Find where the given text appears and provide that cell's center as (x, y) coordinate. 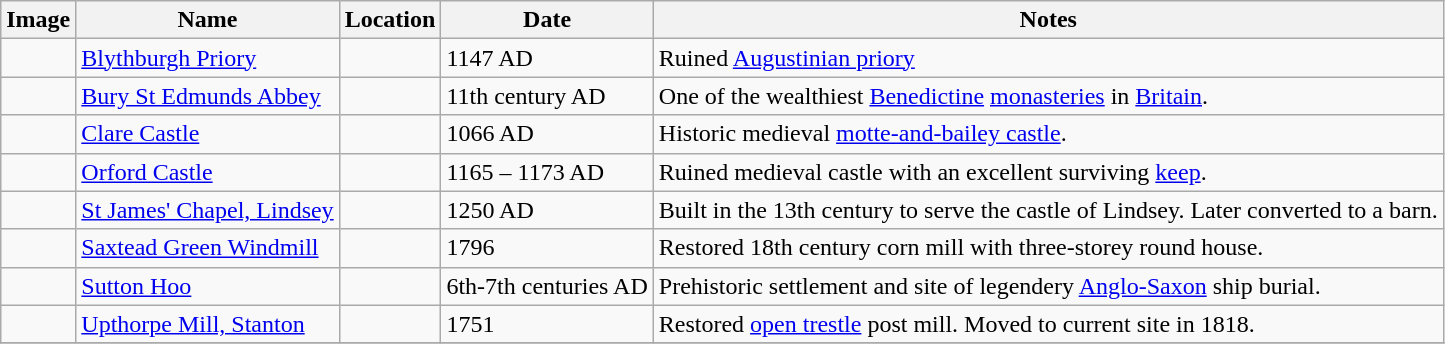
11th century AD (547, 96)
Notes (1048, 20)
1066 AD (547, 134)
Bury St Edmunds Abbey (208, 96)
Location (390, 20)
6th-7th centuries AD (547, 286)
1250 AD (547, 210)
Clare Castle (208, 134)
St James' Chapel, Lindsey (208, 210)
Restored open trestle post mill. Moved to current site in 1818. (1048, 324)
Name (208, 20)
Image (38, 20)
Blythburgh Priory (208, 58)
1165 – 1173 AD (547, 172)
One of the wealthiest Benedictine monasteries in Britain. (1048, 96)
1796 (547, 248)
Ruined medieval castle with an excellent surviving keep. (1048, 172)
1147 AD (547, 58)
Prehistoric settlement and site of legendery Anglo-Saxon ship burial. (1048, 286)
Ruined Augustinian priory (1048, 58)
Sutton Hoo (208, 286)
Orford Castle (208, 172)
Historic medieval motte-and-bailey castle. (1048, 134)
Date (547, 20)
Built in the 13th century to serve the castle of Lindsey. Later converted to a barn. (1048, 210)
1751 (547, 324)
Upthorpe Mill, Stanton (208, 324)
Restored 18th century corn mill with three-storey round house. (1048, 248)
Saxtead Green Windmill (208, 248)
